Detect which cell encompasses the target text, then output its [X, Y] center coordinate. 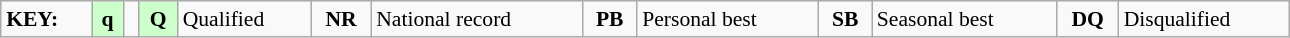
DQ [1088, 19]
KEY: [46, 19]
Personal best [728, 19]
SB [846, 19]
Qualified [244, 19]
NR [341, 19]
q [108, 19]
National record [476, 19]
Disqualified [1204, 19]
PB [610, 19]
Q [158, 19]
Seasonal best [964, 19]
